Capture the cell that displays the provided text and extract its [x, y] central coordinate. 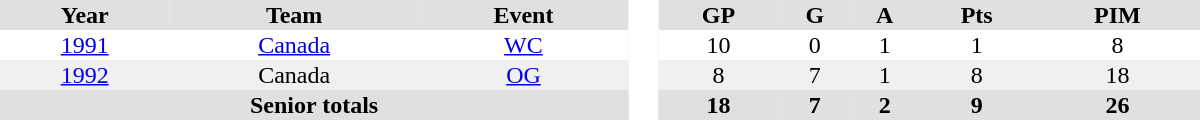
A [885, 15]
PIM [1118, 15]
GP [718, 15]
Year [85, 15]
1992 [85, 75]
Pts [976, 15]
9 [976, 105]
Senior totals [314, 105]
10 [718, 45]
2 [885, 105]
WC [524, 45]
OG [524, 75]
G [815, 15]
26 [1118, 105]
Event [524, 15]
Team [294, 15]
0 [815, 45]
1991 [85, 45]
